Identify which cell holds the provided text, then report its (X, Y) central coordinate. 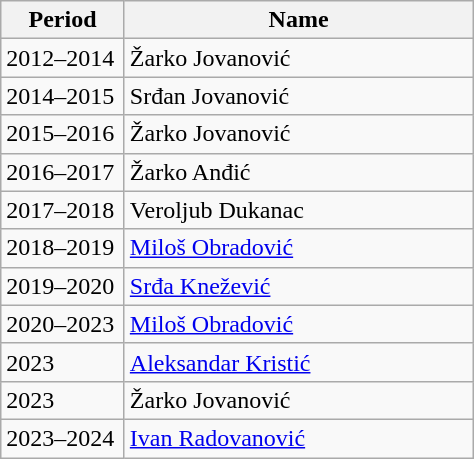
Srđa Knežević (298, 286)
2023–2024 (63, 438)
Name (298, 20)
2020–2023 (63, 324)
Srđan Jovanović (298, 96)
2018–2019 (63, 248)
2017–2018 (63, 210)
2016–2017 (63, 172)
Ivan Radovanović (298, 438)
Žarko Anđić (298, 172)
Period (63, 20)
2012–2014 (63, 58)
2014–2015 (63, 96)
Aleksandar Kristić (298, 362)
Veroljub Dukanac (298, 210)
2019–2020 (63, 286)
2015–2016 (63, 134)
